Extract the [x, y] coordinate from the center of the cell holding the provided text.  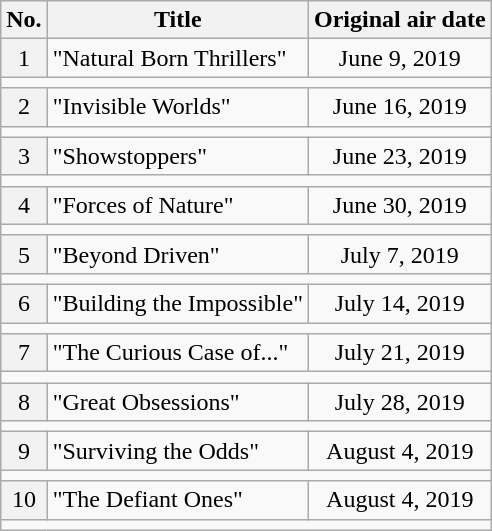
July 21, 2019 [400, 353]
5 [24, 254]
3 [24, 156]
2 [24, 107]
"The Defiant Ones" [178, 500]
"Beyond Driven" [178, 254]
June 30, 2019 [400, 205]
10 [24, 500]
"Natural Born Thrillers" [178, 58]
"Building the Impossible" [178, 303]
"Showstoppers" [178, 156]
"Surviving the Odds" [178, 451]
"Great Obsessions" [178, 402]
"Forces of Nature" [178, 205]
9 [24, 451]
July 28, 2019 [400, 402]
No. [24, 20]
6 [24, 303]
July 14, 2019 [400, 303]
June 23, 2019 [400, 156]
4 [24, 205]
"Invisible Worlds" [178, 107]
8 [24, 402]
"The Curious Case of..." [178, 353]
July 7, 2019 [400, 254]
1 [24, 58]
Original air date [400, 20]
June 16, 2019 [400, 107]
7 [24, 353]
Title [178, 20]
June 9, 2019 [400, 58]
